Capture the cell that displays the provided text and extract its [X, Y] central coordinate. 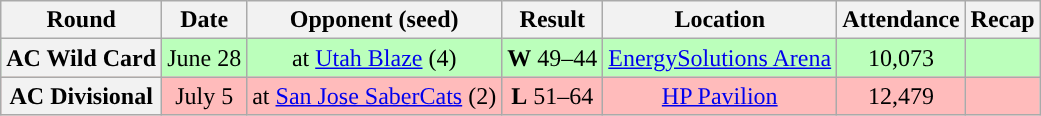
Opponent (seed) [374, 20]
June 28 [204, 58]
W 49–44 [552, 58]
July 5 [204, 96]
Recap [1002, 20]
at Utah Blaze (4) [374, 58]
Result [552, 20]
at San Jose SaberCats (2) [374, 96]
EnergySolutions Arena [720, 58]
Location [720, 20]
HP Pavilion [720, 96]
12,479 [901, 96]
Attendance [901, 20]
AC Divisional [82, 96]
L 51–64 [552, 96]
10,073 [901, 58]
AC Wild Card [82, 58]
Round [82, 20]
Date [204, 20]
